Return the [x, y] coordinate for the center point of the cell that contains the specified text.  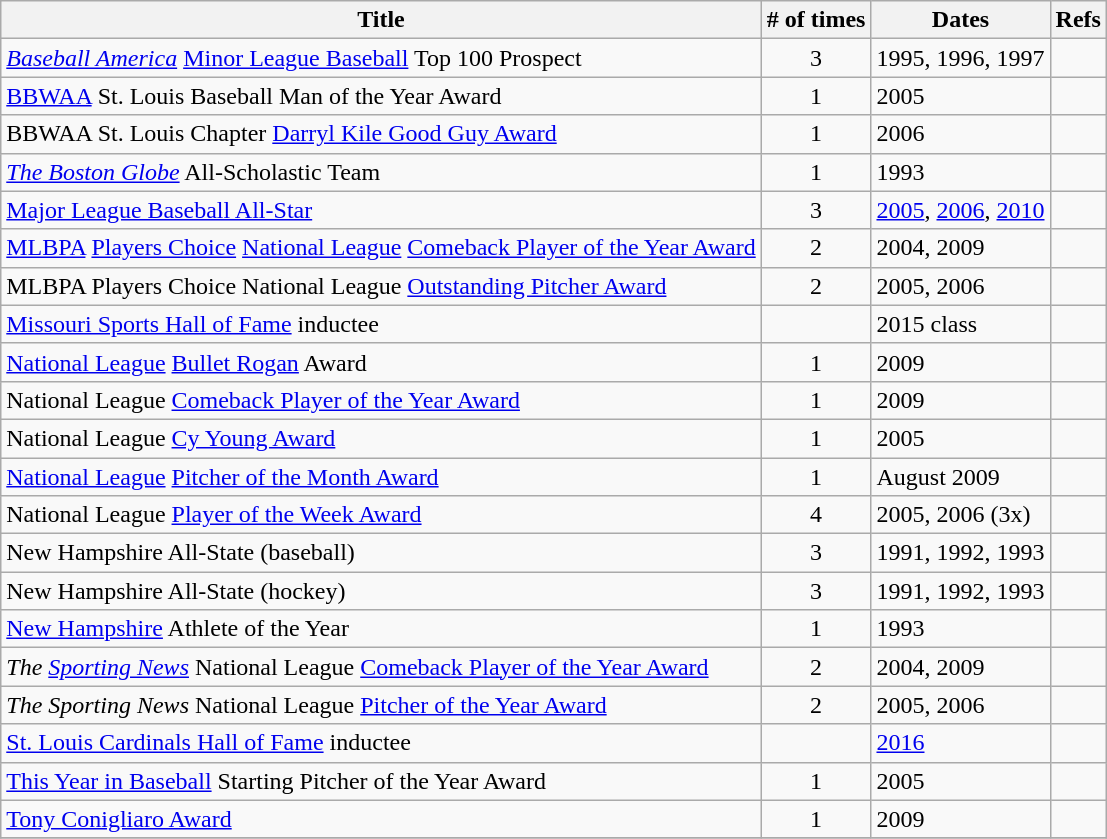
Tony Conigliaro Award [381, 819]
4 [816, 515]
St. Louis Cardinals Hall of Fame inductee [381, 743]
Refs [1078, 20]
National League Player of the Week Award [381, 515]
The Sporting News National League Pitcher of the Year Award [381, 705]
National League Pitcher of the Month Award [381, 477]
MLBPA Players Choice National League Comeback Player of the Year Award [381, 248]
# of times [816, 20]
New Hampshire All-State (hockey) [381, 591]
Major League Baseball All-Star [381, 210]
The Boston Globe All-Scholastic Team [381, 172]
1995, 1996, 1997 [960, 58]
Missouri Sports Hall of Fame inductee [381, 324]
BBWAA St. Louis Chapter Darryl Kile Good Guy Award [381, 134]
2006 [960, 134]
National League Cy Young Award [381, 438]
MLBPA Players Choice National League Outstanding Pitcher Award [381, 286]
Title [381, 20]
The Sporting News National League Comeback Player of the Year Award [381, 667]
New Hampshire All-State (baseball) [381, 553]
This Year in Baseball Starting Pitcher of the Year Award [381, 781]
New Hampshire Athlete of the Year [381, 629]
Dates [960, 20]
2015 class [960, 324]
2005, 2006, 2010 [960, 210]
Baseball America Minor League Baseball Top 100 Prospect [381, 58]
2005, 2006 (3x) [960, 515]
2016 [960, 743]
National League Comeback Player of the Year Award [381, 400]
National League Bullet Rogan Award [381, 362]
BBWAA St. Louis Baseball Man of the Year Award [381, 96]
August 2009 [960, 477]
